Detect which cell encompasses the target text, then output its [x, y] center coordinate. 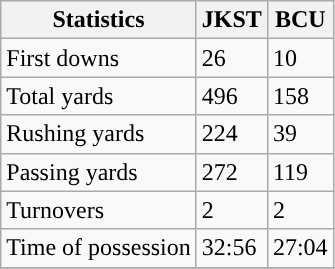
10 [300, 58]
BCU [300, 20]
First downs [99, 58]
Turnovers [99, 210]
Passing yards [99, 172]
Time of possession [99, 248]
Total yards [99, 96]
JKST [232, 20]
32:56 [232, 248]
Statistics [99, 20]
224 [232, 134]
272 [232, 172]
496 [232, 96]
Rushing yards [99, 134]
39 [300, 134]
27:04 [300, 248]
26 [232, 58]
158 [300, 96]
119 [300, 172]
